Locate the cell with the specified text and output its [x, y] center coordinate. 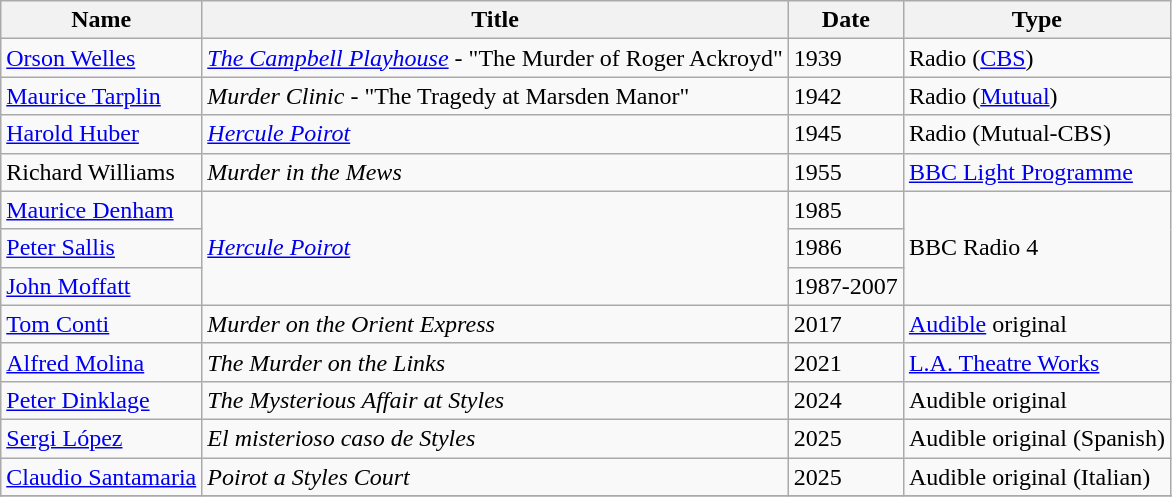
2017 [846, 324]
Title [496, 20]
Maurice Denham [102, 210]
Audible original (Spanish) [1036, 438]
Type [1036, 20]
Radio (CBS) [1036, 58]
Murder on the Orient Express [496, 324]
1942 [846, 96]
Murder in the Mews [496, 172]
Sergi López [102, 438]
Date [846, 20]
Audible original (Italian) [1036, 477]
1955 [846, 172]
BBC Radio 4 [1036, 248]
Orson Welles [102, 58]
Richard Williams [102, 172]
Alfred Molina [102, 362]
Name [102, 20]
1945 [846, 134]
2021 [846, 362]
1985 [846, 210]
L.A. Theatre Works [1036, 362]
Radio (Mutual-CBS) [1036, 134]
Harold Huber [102, 134]
BBC Light Programme [1036, 172]
The Campbell Playhouse - "The Murder of Roger Ackroyd" [496, 58]
Peter Dinklage [102, 400]
Maurice Tarplin [102, 96]
Tom Conti [102, 324]
John Moffatt [102, 286]
1987-2007 [846, 286]
El misterioso caso de Styles [496, 438]
Peter Sallis [102, 248]
2024 [846, 400]
1939 [846, 58]
Claudio Santamaria [102, 477]
Murder Clinic - "The Tragedy at Marsden Manor" [496, 96]
The Mysterious Affair at Styles [496, 400]
Poirot a Styles Court [496, 477]
Radio (Mutual) [1036, 96]
The Murder on the Links [496, 362]
1986 [846, 248]
